Output the [X, Y] coordinate of the center of the cell containing the given text.  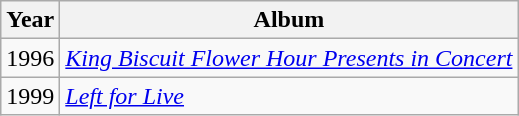
1999 [30, 96]
Year [30, 20]
Album [289, 20]
Left for Live [289, 96]
1996 [30, 58]
King Biscuit Flower Hour Presents in Concert [289, 58]
